Capture the cell that displays the provided text and extract its (x, y) central coordinate. 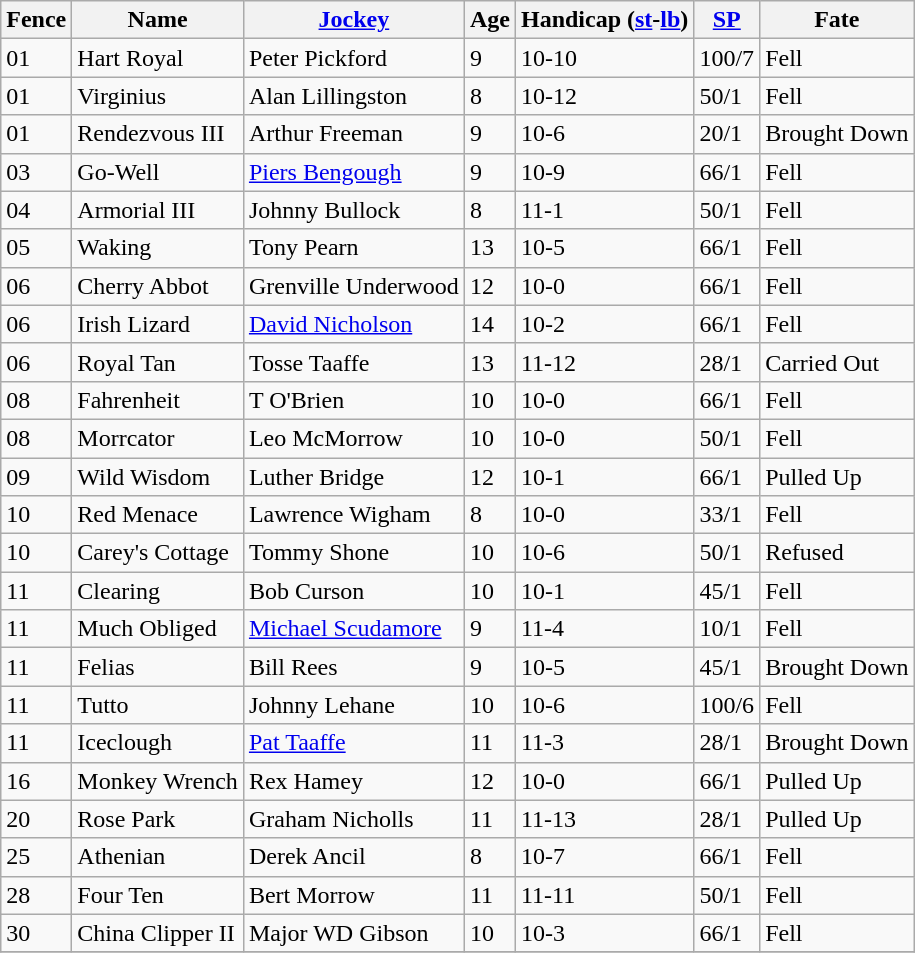
Graham Nicholls (354, 819)
28 (36, 895)
09 (36, 477)
T O'Brien (354, 400)
Bert Morrow (354, 895)
10-12 (604, 96)
Royal Tan (158, 362)
Tutto (158, 705)
10-3 (604, 933)
Clearing (158, 591)
Wild Wisdom (158, 477)
SP (727, 20)
20 (36, 819)
100/7 (727, 58)
20/1 (727, 134)
Irish Lizard (158, 324)
Virginius (158, 96)
Red Menace (158, 515)
Bob Curson (354, 591)
Hart Royal (158, 58)
10-7 (604, 857)
Refused (837, 553)
05 (36, 248)
Iceclough (158, 743)
Tony Pearn (354, 248)
Piers Bengough (354, 172)
Luther Bridge (354, 477)
Waking (158, 248)
Major WD Gibson (354, 933)
Rex Hamey (354, 781)
16 (36, 781)
04 (36, 210)
Handicap (st-lb) (604, 20)
10/1 (727, 629)
Rendezvous III (158, 134)
Arthur Freeman (354, 134)
Johnny Bullock (354, 210)
100/6 (727, 705)
Armorial III (158, 210)
Carried Out (837, 362)
Grenville Underwood (354, 286)
Monkey Wrench (158, 781)
Go-Well (158, 172)
Tosse Taaffe (354, 362)
Leo McMorrow (354, 438)
10-2 (604, 324)
Athenian (158, 857)
10-10 (604, 58)
30 (36, 933)
11-4 (604, 629)
11-13 (604, 819)
Age (490, 20)
Peter Pickford (354, 58)
Jockey (354, 20)
11-12 (604, 362)
Johnny Lehane (354, 705)
Derek Ancil (354, 857)
Much Obliged (158, 629)
Rose Park (158, 819)
Pat Taaffe (354, 743)
Michael Scudamore (354, 629)
Fate (837, 20)
Fahrenheit (158, 400)
11-3 (604, 743)
Fence (36, 20)
11-1 (604, 210)
11-11 (604, 895)
Carey's Cottage (158, 553)
Morrcator (158, 438)
Lawrence Wigham (354, 515)
Cherry Abbot (158, 286)
David Nicholson (354, 324)
Four Ten (158, 895)
Bill Rees (354, 667)
Tommy Shone (354, 553)
03 (36, 172)
33/1 (727, 515)
Felias (158, 667)
Name (158, 20)
14 (490, 324)
China Clipper II (158, 933)
10-9 (604, 172)
25 (36, 857)
Alan Lillingston (354, 96)
